Determine the (x, y) coordinate at the center of the cell enclosing the given text.  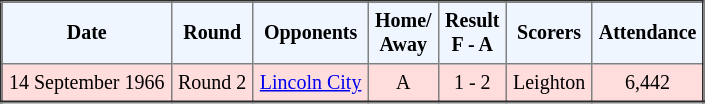
Home/Away (403, 33)
6,442 (648, 83)
Round 2 (212, 83)
A (403, 83)
Scorers (549, 33)
1 - 2 (472, 83)
Attendance (648, 33)
14 September 1966 (87, 83)
Opponents (310, 33)
Date (87, 33)
Round (212, 33)
Leighton (549, 83)
ResultF - A (472, 33)
Lincoln City (310, 83)
